Search for the cell housing the specified text and yield its (x, y) center coordinate. 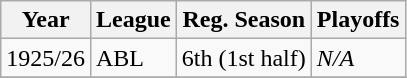
ABL (133, 58)
N/A (358, 58)
Year (46, 20)
1925/26 (46, 58)
Reg. Season (244, 20)
6th (1st half) (244, 58)
Playoffs (358, 20)
League (133, 20)
